Search for the cell housing the specified text and yield its [x, y] center coordinate. 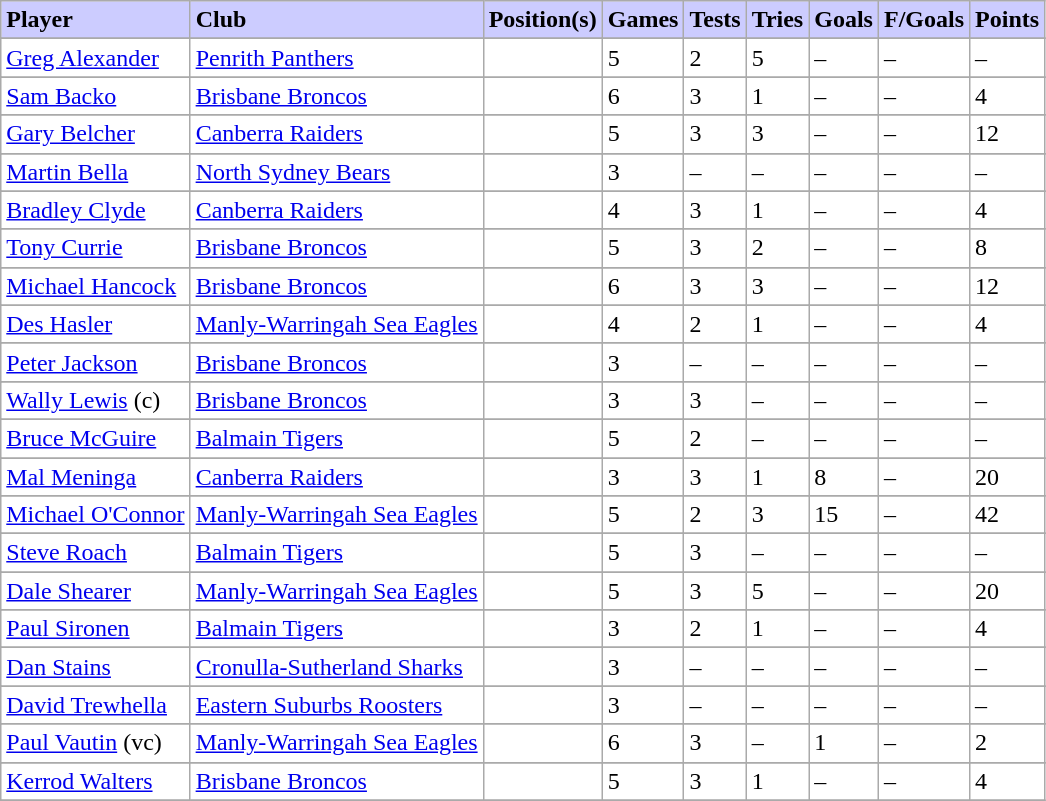
Points [1008, 20]
Michael O'Connor [96, 515]
Bruce McGuire [96, 438]
Player [96, 20]
Wally Lewis (c) [96, 400]
Steve Roach [96, 553]
Paul Sironen [96, 629]
Goals [844, 20]
Greg Alexander [96, 58]
Penrith Panthers [336, 58]
Peter Jackson [96, 362]
Kerrod Walters [96, 781]
Gary Belcher [96, 134]
North Sydney Bears [336, 172]
David Trewhella [96, 705]
15 [844, 515]
Tony Currie [96, 248]
Des Hasler [96, 324]
Games [643, 20]
F/Goals [924, 20]
Dan Stains [96, 667]
Sam Backo [96, 96]
Tests [715, 20]
Dale Shearer [96, 591]
Bradley Clyde [96, 210]
Position(s) [542, 20]
Martin Bella [96, 172]
Eastern Suburbs Roosters [336, 705]
Michael Hancock [96, 286]
Club [336, 20]
42 [1008, 515]
Cronulla-Sutherland Sharks [336, 667]
Tries [778, 20]
Paul Vautin (vc) [96, 743]
Mal Meninga [96, 477]
